Detect which cell encompasses the target text, then output its [X, Y] center coordinate. 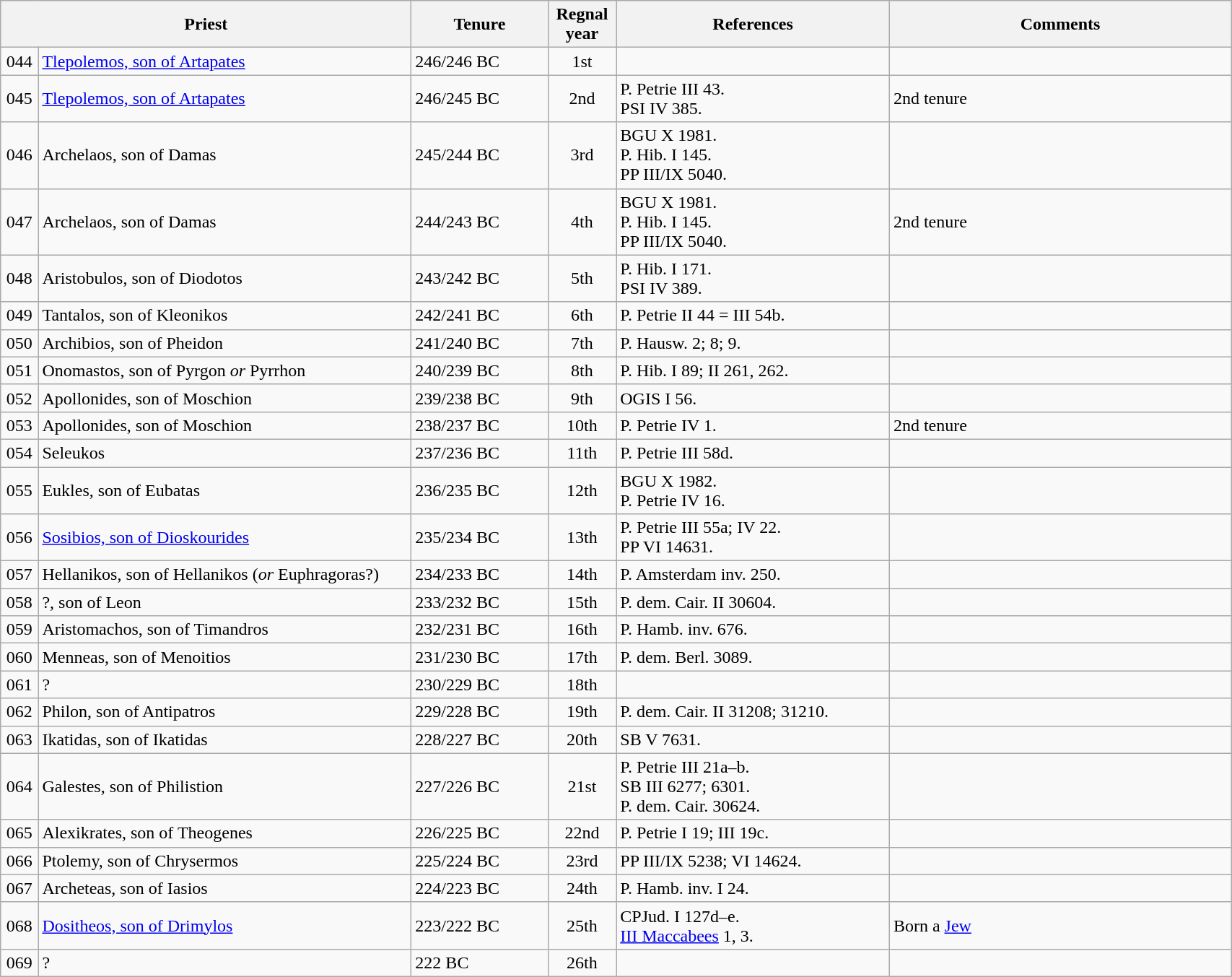
069 [19, 963]
P. Hamb. inv. I 24. [753, 888]
Philon, son of Antipatros [225, 712]
4th [582, 222]
Archeteas, son of Iasios [225, 888]
239/238 BC [479, 398]
P. Hausw. 2; 8; 9. [753, 343]
10th [582, 425]
18th [582, 685]
059 [19, 630]
232/231 BC [479, 630]
235/234 BC [479, 537]
061 [19, 685]
17th [582, 657]
25th [582, 926]
230/229 BC [479, 685]
246/246 BC [479, 61]
Regnal year [582, 25]
229/228 BC [479, 712]
065 [19, 833]
P. Petrie III 21a–b.SB III 6277; 6301.P. dem. Cair. 30624. [753, 786]
224/223 BC [479, 888]
064 [19, 786]
243/242 BC [479, 279]
BGU X 1982.P. Petrie IV 16. [753, 490]
16th [582, 630]
068 [19, 926]
Aristomachos, son of Timandros [225, 630]
053 [19, 425]
240/239 BC [479, 370]
P. dem. Cair. II 31208; 31210. [753, 712]
9th [582, 398]
26th [582, 963]
234/233 BC [479, 575]
Tenure [479, 25]
P. Hib. I 89; II 261, 262. [753, 370]
Onomastos, son of Pyrgon or Pyrrhon [225, 370]
12th [582, 490]
044 [19, 61]
P. Amsterdam inv. 250. [753, 575]
Ikatidas, son of Ikatidas [225, 739]
066 [19, 861]
052 [19, 398]
7th [582, 343]
P. Petrie III 55a; IV 22.PP VI 14631. [753, 537]
062 [19, 712]
P. Petrie III 58d. [753, 453]
SB V 7631. [753, 739]
22nd [582, 833]
?, son of Leon [225, 602]
233/232 BC [479, 602]
P. Petrie II 44 = III 54b. [753, 316]
Galestes, son of Philistion [225, 786]
P. Petrie IV 1. [753, 425]
242/241 BC [479, 316]
057 [19, 575]
228/227 BC [479, 739]
246/245 BC [479, 98]
14th [582, 575]
054 [19, 453]
13th [582, 537]
21st [582, 786]
236/235 BC [479, 490]
Tantalos, son of Kleonikos [225, 316]
References [753, 25]
055 [19, 490]
P. Petrie III 43.PSI IV 385. [753, 98]
058 [19, 602]
PP III/IX 5238; VI 14624. [753, 861]
047 [19, 222]
P. Hamb. inv. 676. [753, 630]
046 [19, 155]
Aristobulos, son of Diodotos [225, 279]
OGIS I 56. [753, 398]
237/236 BC [479, 453]
238/237 BC [479, 425]
20th [582, 739]
222 BC [479, 963]
Sosibios, son of Dioskourides [225, 537]
045 [19, 98]
Menneas, son of Menoitios [225, 657]
063 [19, 739]
11th [582, 453]
Ptolemy, son of Chrysermos [225, 861]
3rd [582, 155]
244/243 BC [479, 222]
Alexikrates, son of Theogenes [225, 833]
050 [19, 343]
19th [582, 712]
Comments [1060, 25]
225/224 BC [479, 861]
Archibios, son of Pheidon [225, 343]
231/230 BC [479, 657]
2nd [582, 98]
048 [19, 279]
245/244 BC [479, 155]
P. dem. Cair. II 30604. [753, 602]
23rd [582, 861]
226/225 BC [479, 833]
P. Hib. I 171.PSI IV 389. [753, 279]
Hellanikos, son of Hellanikos (or Euphragoras?) [225, 575]
227/226 BC [479, 786]
049 [19, 316]
Born a Jew [1060, 926]
1st [582, 61]
067 [19, 888]
060 [19, 657]
8th [582, 370]
CPJud. I 127d–e.III Maccabees 1, 3. [753, 926]
223/222 BC [479, 926]
P. dem. Berl. 3089. [753, 657]
056 [19, 537]
Dositheos, son of Drimylos [225, 926]
241/240 BC [479, 343]
Priest [206, 25]
15th [582, 602]
Eukles, son of Eubatas [225, 490]
24th [582, 888]
Seleukos [225, 453]
5th [582, 279]
051 [19, 370]
6th [582, 316]
P. Petrie I 19; III 19c. [753, 833]
